From the cell containing the given text, extract its center point as (x, y) coordinate. 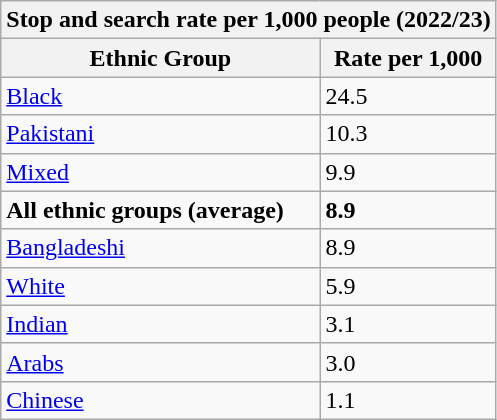
Stop and search rate per 1,000 people (2022/23) (248, 20)
Rate per 1,000 (408, 58)
Chinese (160, 400)
Pakistani (160, 134)
Ethnic Group (160, 58)
3.0 (408, 362)
Indian (160, 324)
24.5 (408, 96)
White (160, 286)
9.9 (408, 172)
Mixed (160, 172)
5.9 (408, 286)
1.1 (408, 400)
3.1 (408, 324)
Black (160, 96)
All ethnic groups (average) (160, 210)
Bangladeshi (160, 248)
Arabs (160, 362)
10.3 (408, 134)
